From the cell containing the given text, extract its center point as [x, y] coordinate. 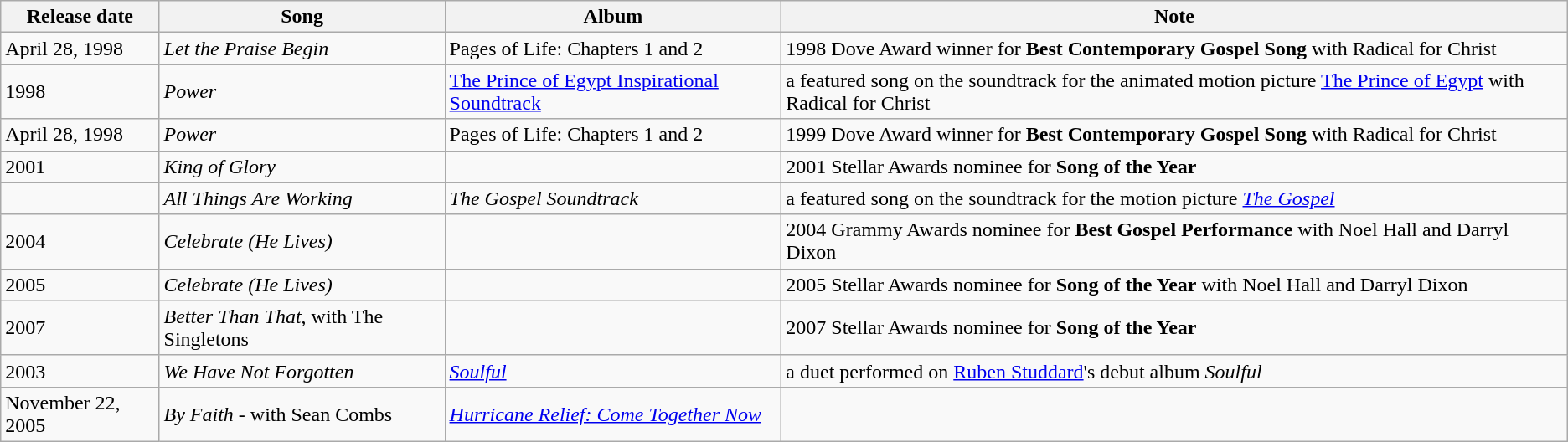
2004 [80, 241]
Hurricane Relief: Come Together Now [613, 414]
Release date [80, 17]
2005 Stellar Awards nominee for Song of the Year with Noel Hall and Darryl Dixon [1174, 285]
a featured song on the soundtrack for the animated motion picture The Prince of Egypt with Radical for Christ [1174, 92]
Note [1174, 17]
All Things Are Working [302, 198]
2003 [80, 371]
1999 Dove Award winner for Best Contemporary Gospel Song with Radical for Christ [1174, 135]
King of Glory [302, 167]
Let the Praise Begin [302, 49]
2004 Grammy Awards nominee for Best Gospel Performance with Noel Hall and Darryl Dixon [1174, 241]
Song [302, 17]
We Have Not Forgotten [302, 371]
a featured song on the soundtrack for the motion picture The Gospel [1174, 198]
1998 [80, 92]
Album [613, 17]
1998 Dove Award winner for Best Contemporary Gospel Song with Radical for Christ [1174, 49]
Soulful [613, 371]
a duet performed on Ruben Studdard's debut album Soulful [1174, 371]
The Prince of Egypt Inspirational Soundtrack [613, 92]
The Gospel Soundtrack [613, 198]
2001 [80, 167]
2007 [80, 328]
2005 [80, 285]
2001 Stellar Awards nominee for Song of the Year [1174, 167]
Better Than That, with The Singletons [302, 328]
By Faith - with Sean Combs [302, 414]
November 22, 2005 [80, 414]
2007 Stellar Awards nominee for Song of the Year [1174, 328]
